Find where the given text appears and provide that cell's center as [X, Y] coordinate. 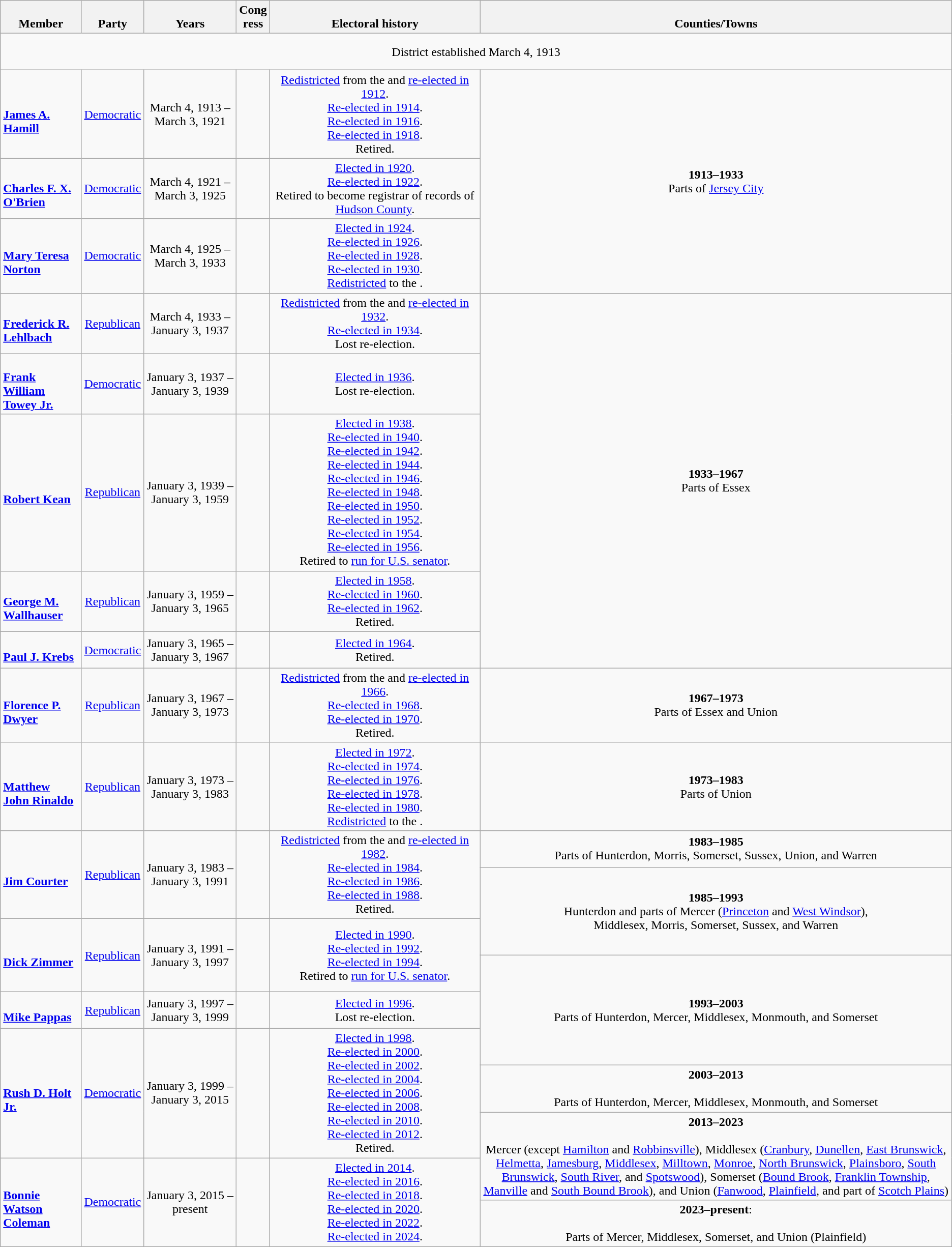
1933–1967Parts of Essex [716, 480]
Elected in 2014.Re-elected in 2016.Re-elected in 2018.Re-elected in 2020.Re-elected in 2022.Re-elected in 2024. [375, 1203]
Matthew John Rinaldo [41, 787]
January 3, 1991 –January 3, 1997 [190, 955]
January 3, 1967 –January 3, 1973 [190, 705]
January 3, 1983 –January 3, 1991 [190, 874]
Redistricted from the and re-elected in 1982.Re-elected in 1984.Re-elected in 1986.Re-elected in 1988.Retired. [375, 874]
1985–1993Hunterdon and parts of Mercer (Princeton and West Windsor),Middlesex, Morris, Somerset, Sussex, and Warren [716, 911]
January 3, 1999 –January 3, 2015 [190, 1093]
March 4, 1925 –March 3, 1933 [190, 256]
Electoral history [375, 17]
Elected in 1972.Re-elected in 1974.Re-elected in 1976.Re-elected in 1978.Re-elected in 1980.Redistricted to the . [375, 787]
Redistricted from the and re-elected in 1912.Re-elected in 1914.Re-elected in 1916.Re-elected in 1918.Retired. [375, 114]
January 3, 1973 –January 3, 1983 [190, 787]
Counties/Towns [716, 17]
Congress [253, 17]
Frank William Towey Jr. [41, 384]
Redistricted from the and re-elected in 1932.Re-elected in 1934.Lost re-election. [375, 324]
Charles F. X. O'Brien [41, 188]
James A. Hamill [41, 114]
Elected in 1990.Re-elected in 1992.Re-elected in 1994.Retired to run for U.S. senator. [375, 955]
March 4, 1933 –January 3, 1937 [190, 324]
January 3, 1997 –January 3, 1999 [190, 1010]
Elected in 1920.Re-elected in 1922.Retired to become registrar of records of Hudson County. [375, 188]
Elected in 1996.Lost re-election. [375, 1010]
District established March 4, 1913 [476, 52]
2003–2013Parts of Hunterdon, Mercer, Middlesex, Monmouth, and Somerset [716, 1088]
Dick Zimmer [41, 955]
January 3, 1959 –January 3, 1965 [190, 601]
George M. Wallhauser [41, 601]
Elected in 1924.Re-elected in 1926.Re-elected in 1928.Re-elected in 1930.Redistricted to the . [375, 256]
Jim Courter [41, 874]
Bonnie Watson Coleman [41, 1203]
Member [41, 17]
March 4, 1913 –March 3, 1921 [190, 114]
Elected in 1936.Lost re-election. [375, 384]
Years [190, 17]
1993–2003Parts of Hunterdon, Mercer, Middlesex, Monmouth, and Somerset [716, 1010]
Florence P. Dwyer [41, 705]
January 3, 1939 –January 3, 1959 [190, 492]
January 3, 2015 –present [190, 1203]
January 3, 1937 –January 3, 1939 [190, 384]
1967–1973Parts of Essex and Union [716, 705]
1913–1933Parts of Jersey City [716, 182]
Mike Pappas [41, 1010]
Frederick R. Lehlbach [41, 324]
Elected in 1964.Retired. [375, 650]
January 3, 1965 –January 3, 1967 [190, 650]
1983–1985Parts of Hunterdon, Morris, Somerset, Sussex, Union, and Warren [716, 849]
Redistricted from the and re-elected in 1966.Re-elected in 1968.Re-elected in 1970.Retired. [375, 705]
1973–1983Parts of Union [716, 787]
March 4, 1921 –March 3, 1925 [190, 188]
Paul J. Krebs [41, 650]
Robert Kean [41, 492]
Rush D. Holt Jr. [41, 1093]
2023–present:Parts of Mercer, Middlesex, Somerset, and Union (Plainfield) [716, 1224]
Elected in 1958.Re-elected in 1960.Re-elected in 1962.Retired. [375, 601]
Mary Teresa Norton [41, 256]
Party [113, 17]
